Return the (X, Y) coordinate for the center point of the cell that contains the specified text.  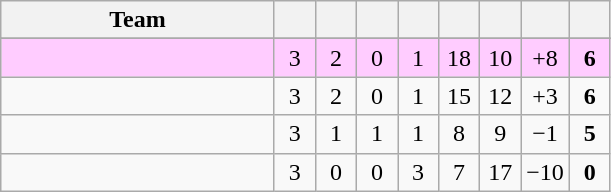
12 (500, 96)
8 (460, 134)
+8 (546, 58)
5 (590, 134)
−1 (546, 134)
Team (138, 20)
10 (500, 58)
17 (500, 172)
9 (500, 134)
15 (460, 96)
18 (460, 58)
−10 (546, 172)
+3 (546, 96)
7 (460, 172)
